Determine the [x, y] coordinate at the center of the cell enclosing the given text.  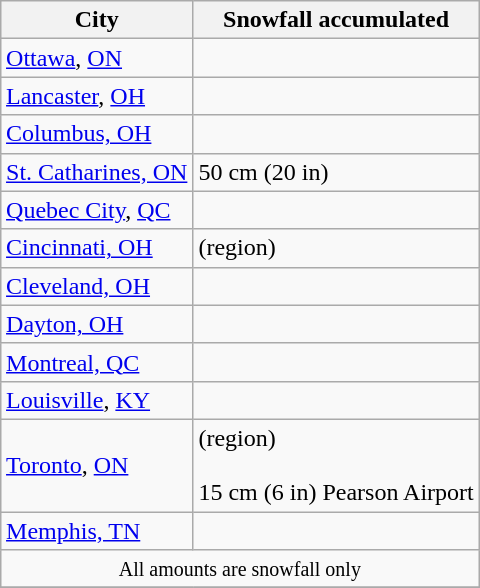
Cleveland, OH [97, 286]
Toronto, ON [97, 465]
Lancaster, OH [97, 96]
Quebec City, QC [97, 210]
Montreal, QC [97, 362]
Memphis, TN [97, 531]
50 cm (20 in) [336, 172]
Dayton, OH [97, 324]
Cincinnati, OH [97, 248]
Columbus, OH [97, 134]
City [97, 20]
(region) 15 cm (6 in) Pearson Airport [336, 465]
Ottawa, ON [97, 58]
Louisville, KY [97, 400]
Snowfall accumulated [336, 20]
St. Catharines, ON [97, 172]
All amounts are snowfall only [240, 569]
(region) [336, 248]
